For the text-containing cell, return its midpoint in [x, y] coordinate format. 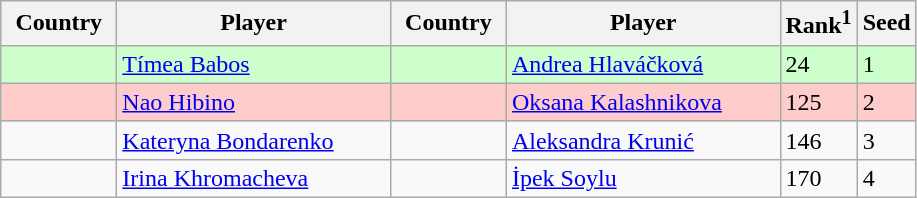
Nao Hibino [254, 102]
Irina Khromacheva [254, 178]
Seed [886, 24]
3 [886, 140]
İpek Soylu [643, 178]
Rank1 [818, 24]
Kateryna Bondarenko [254, 140]
146 [818, 140]
125 [818, 102]
2 [886, 102]
Oksana Kalashnikova [643, 102]
1 [886, 64]
170 [818, 178]
Andrea Hlaváčková [643, 64]
Tímea Babos [254, 64]
4 [886, 178]
24 [818, 64]
Aleksandra Krunić [643, 140]
